Locate the cell with the specified text and output its [X, Y] center coordinate. 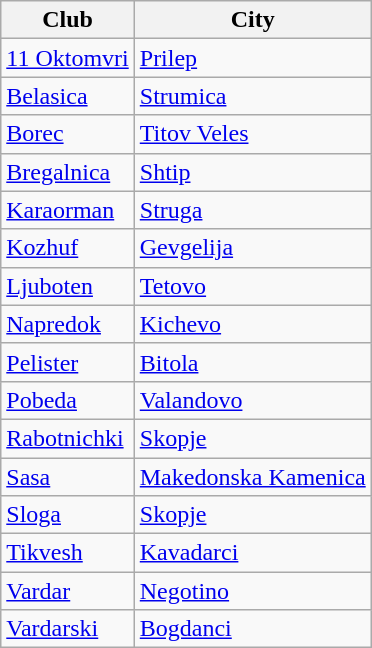
Karaorman [68, 210]
Tetovo [252, 286]
Vardarski [68, 629]
Bregalnica [68, 172]
Sasa [68, 477]
Kavadarci [252, 553]
Napredok [68, 324]
Prilep [252, 58]
Gevgelija [252, 248]
Strumica [252, 96]
Borec [68, 134]
Rabotnichki [68, 438]
Struga [252, 210]
Shtip [252, 172]
Vardar [68, 591]
Kozhuf [68, 248]
Bogdanci [252, 629]
Pelister [68, 362]
Titov Veles [252, 134]
Club [68, 20]
Ljuboten [68, 286]
11 Oktomvri [68, 58]
Kichevo [252, 324]
Negotino [252, 591]
Bitola [252, 362]
Makedonska Kamenica [252, 477]
Valandovo [252, 400]
Tikvesh [68, 553]
City [252, 20]
Sloga [68, 515]
Pobeda [68, 400]
Belasica [68, 96]
